Detect which cell encompasses the target text, then output its (x, y) center coordinate. 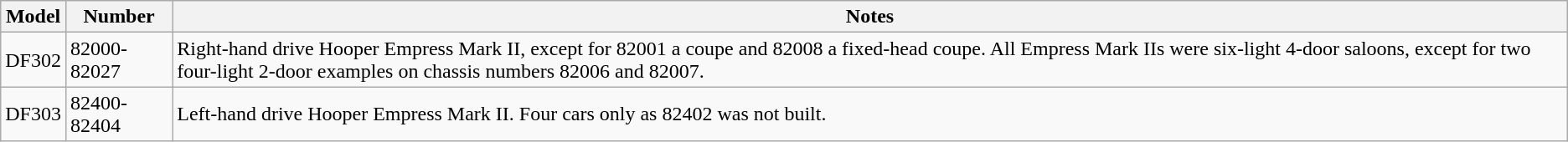
DF302 (34, 60)
DF303 (34, 114)
Left-hand drive Hooper Empress Mark II. Four cars only as 82402 was not built. (869, 114)
Model (34, 17)
Notes (869, 17)
82000-82027 (119, 60)
Number (119, 17)
82400-82404 (119, 114)
